Return (x, y) of the center of cell containing provided text 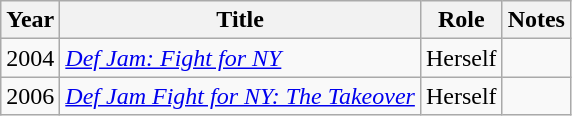
Def Jam: Fight for NY (240, 58)
Title (240, 20)
2004 (30, 58)
Year (30, 20)
Def Jam Fight for NY: The Takeover (240, 96)
2006 (30, 96)
Role (461, 20)
Notes (536, 20)
